Return [x, y] of the center of cell containing provided text 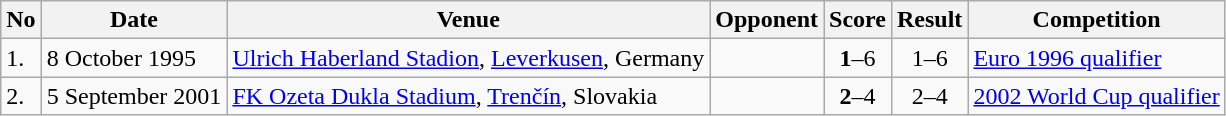
2. [21, 96]
8 October 1995 [134, 58]
Venue [468, 20]
No [21, 20]
5 September 2001 [134, 96]
Ulrich Haberland Stadion, Leverkusen, Germany [468, 58]
Euro 1996 qualifier [1096, 58]
Date [134, 20]
Score [858, 20]
Result [929, 20]
Competition [1096, 20]
Opponent [767, 20]
1. [21, 58]
2002 World Cup qualifier [1096, 96]
FK Ozeta Dukla Stadium, Trenčín, Slovakia [468, 96]
